Pinpoint the cell where the given text exists, returning its [x, y] midpoint coordinate. 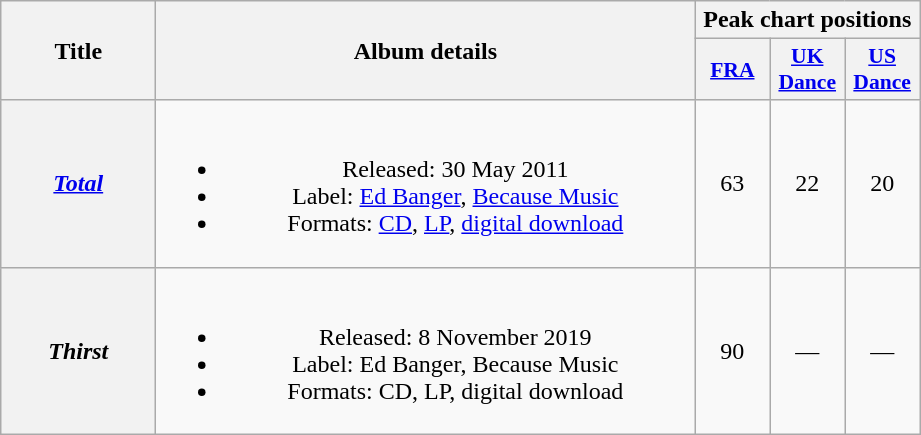
US Dance [882, 70]
90 [732, 350]
UK Dance [808, 70]
Thirst [78, 350]
20 [882, 184]
Title [78, 50]
Album details [426, 50]
63 [732, 184]
Released: 30 May 2011Label: Ed Banger, Because MusicFormats: CD, LP, digital download [426, 184]
Released: 8 November 2019Label: Ed Banger, Because MusicFormats: CD, LP, digital download [426, 350]
Total [78, 184]
Peak chart positions [808, 20]
FRA [732, 70]
22 [808, 184]
